Provide the [x, y] coordinate of the cell's center where the given text is located.  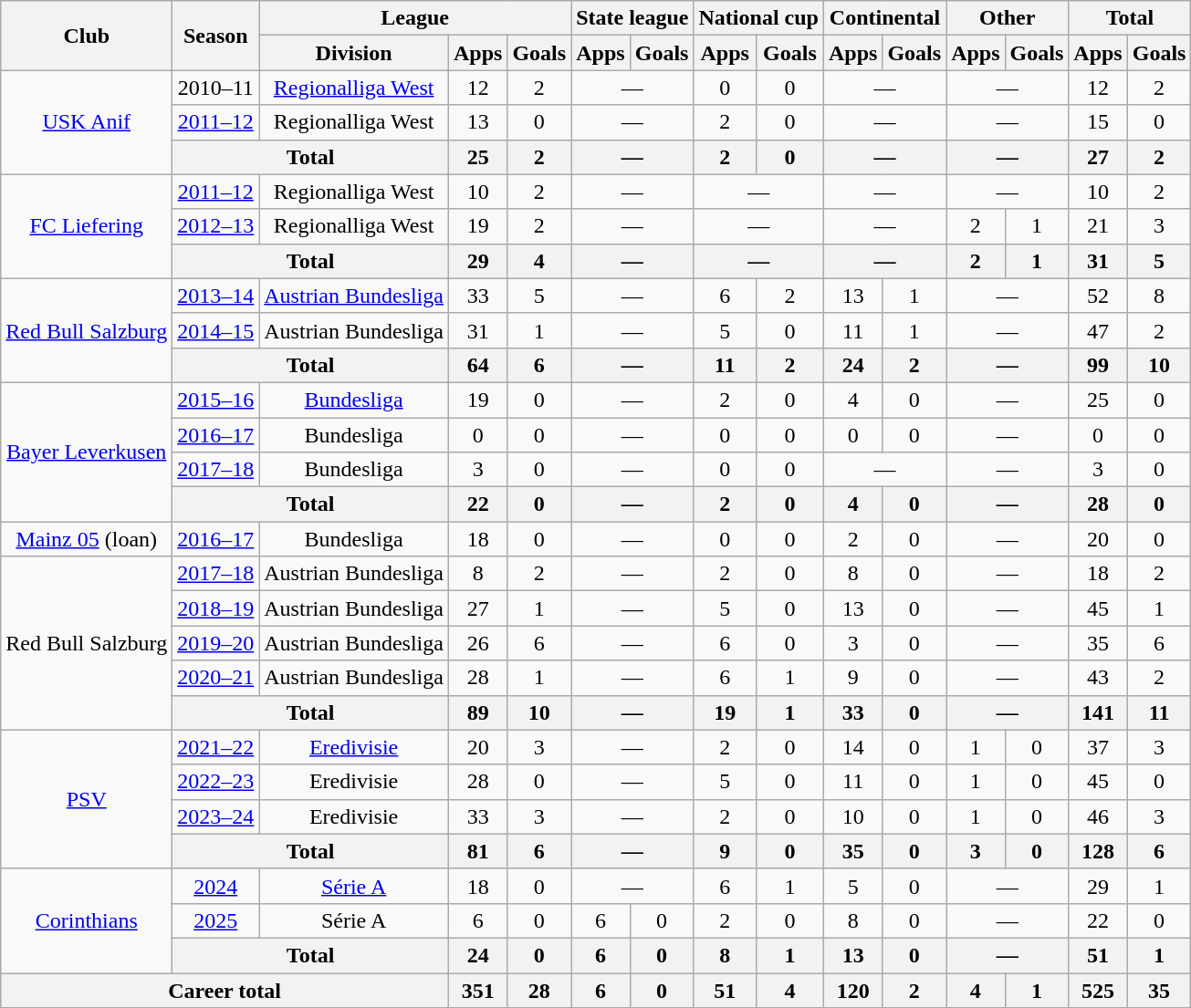
2013–14 [215, 296]
128 [1098, 851]
Season [215, 36]
2025 [215, 920]
Mainz 05 (loan) [87, 539]
37 [1098, 747]
Continental [884, 18]
National cup [758, 18]
81 [477, 851]
2015–16 [215, 400]
2024 [215, 886]
141 [1098, 712]
PSV [87, 799]
47 [1098, 330]
46 [1098, 816]
2018–19 [215, 608]
2022–23 [215, 782]
Division [354, 53]
2023–24 [215, 816]
89 [477, 712]
2014–15 [215, 330]
USK Anif [87, 122]
Career total [225, 990]
99 [1098, 365]
2010–11 [215, 88]
FC Liefering [87, 226]
2012–13 [215, 226]
351 [477, 990]
64 [477, 365]
2019–20 [215, 643]
43 [1098, 678]
Club [87, 36]
Other [1008, 18]
14 [852, 747]
52 [1098, 296]
26 [477, 643]
525 [1098, 990]
Bayer Leverkusen [87, 452]
2021–22 [215, 747]
State league [632, 18]
League [415, 18]
21 [1098, 226]
120 [852, 990]
Corinthians [87, 920]
2020–21 [215, 678]
15 [1098, 122]
